Pinpoint the cell where the given text exists, returning its [x, y] midpoint coordinate. 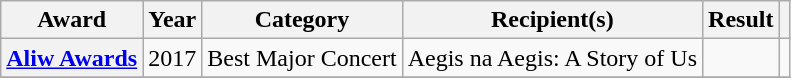
Aliw Awards [72, 58]
2017 [172, 58]
Result [741, 20]
Recipient(s) [552, 20]
Category [302, 20]
Best Major Concert [302, 58]
Aegis na Aegis: A Story of Us [552, 58]
Award [72, 20]
Year [172, 20]
